Find where the given text appears and provide that cell's center as (X, Y) coordinate. 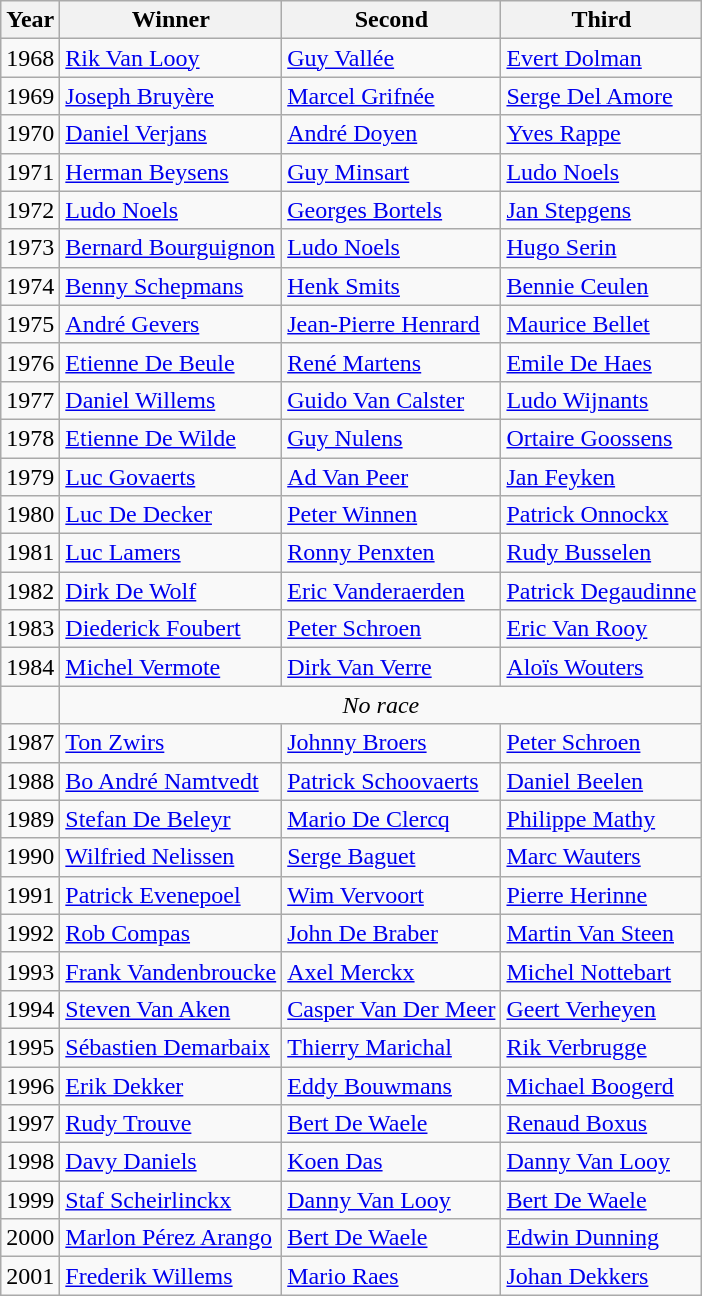
Eric Vanderaerden (392, 591)
1992 (30, 933)
1980 (30, 515)
Patrick Degaudinne (602, 591)
1991 (30, 895)
Herman Beysens (171, 172)
1982 (30, 591)
1977 (30, 400)
Jan Stepgens (602, 210)
André Doyen (392, 134)
Diederick Foubert (171, 629)
Aloïs Wouters (602, 667)
Steven Van Aken (171, 1009)
Pierre Herinne (602, 895)
Daniel Beelen (602, 781)
Jean-Pierre Henrard (392, 324)
Benny Schepmans (171, 286)
René Martens (392, 362)
1971 (30, 172)
Winner (171, 20)
Stefan De Beleyr (171, 819)
1970 (30, 134)
1998 (30, 1162)
Yves Rappe (602, 134)
Guido Van Calster (392, 400)
1976 (30, 362)
Dirk Van Verre (392, 667)
Rudy Busselen (602, 553)
Serge Del Amore (602, 96)
Dirk De Wolf (171, 591)
Second (392, 20)
Patrick Schoovaerts (392, 781)
Rik Van Looy (171, 58)
2000 (30, 1238)
1988 (30, 781)
1979 (30, 477)
Michel Nottebart (602, 971)
Michel Vermote (171, 667)
Rik Verbrugge (602, 1047)
1972 (30, 210)
Peter Winnen (392, 515)
Johnny Broers (392, 743)
Eric Van Rooy (602, 629)
Daniel Willems (171, 400)
Luc De Decker (171, 515)
Bernard Bourguignon (171, 248)
Guy Minsart (392, 172)
Rob Compas (171, 933)
Ad Van Peer (392, 477)
Davy Daniels (171, 1162)
1984 (30, 667)
André Gevers (171, 324)
John De Braber (392, 933)
Luc Lamers (171, 553)
1997 (30, 1124)
Bennie Ceulen (602, 286)
Emile De Haes (602, 362)
1996 (30, 1085)
Philippe Mathy (602, 819)
Marlon Pérez Arango (171, 1238)
Luc Govaerts (171, 477)
1989 (30, 819)
Daniel Verjans (171, 134)
Frederik Willems (171, 1276)
1973 (30, 248)
Etienne De Wilde (171, 438)
Rudy Trouve (171, 1124)
Axel Merckx (392, 971)
Etienne De Beule (171, 362)
Serge Baguet (392, 857)
Johan Dekkers (602, 1276)
1994 (30, 1009)
1993 (30, 971)
Patrick Onnockx (602, 515)
No race (381, 705)
Hugo Serin (602, 248)
Guy Nulens (392, 438)
1999 (30, 1200)
Wim Vervoort (392, 895)
1975 (30, 324)
Thierry Marichal (392, 1047)
1990 (30, 857)
Marcel Grifnée (392, 96)
Koen Das (392, 1162)
1987 (30, 743)
Sébastien Demarbaix (171, 1047)
Casper Van Der Meer (392, 1009)
Edwin Dunning (602, 1238)
Year (30, 20)
Georges Bortels (392, 210)
Eddy Bouwmans (392, 1085)
Mario De Clercq (392, 819)
Staf Scheirlinckx (171, 1200)
1978 (30, 438)
Ronny Penxten (392, 553)
Bo André Namtvedt (171, 781)
Renaud Boxus (602, 1124)
Ludo Wijnants (602, 400)
Martin Van Steen (602, 933)
Wilfried Nelissen (171, 857)
1981 (30, 553)
1995 (30, 1047)
Ton Zwirs (171, 743)
Evert Dolman (602, 58)
Henk Smits (392, 286)
Patrick Evenepoel (171, 895)
Mario Raes (392, 1276)
1983 (30, 629)
1968 (30, 58)
2001 (30, 1276)
Michael Boogerd (602, 1085)
Erik Dekker (171, 1085)
Third (602, 20)
Maurice Bellet (602, 324)
Jan Feyken (602, 477)
Guy Vallée (392, 58)
Marc Wauters (602, 857)
Joseph Bruyère (171, 96)
1974 (30, 286)
Ortaire Goossens (602, 438)
1969 (30, 96)
Geert Verheyen (602, 1009)
Frank Vandenbroucke (171, 971)
